Find where the given text appears and provide that cell's center as [x, y] coordinate. 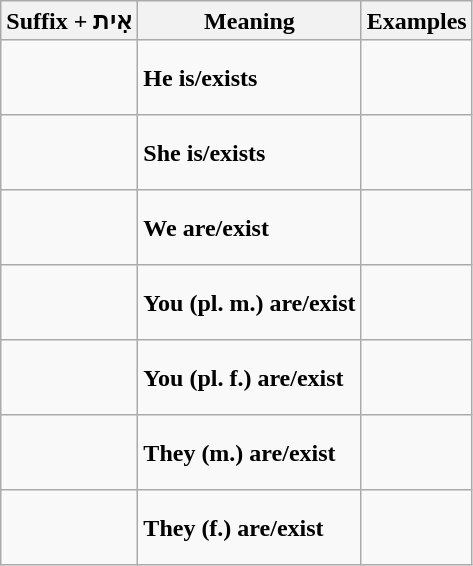
You (pl. f.) are/exist [250, 378]
They (m.) are/exist [250, 452]
She is/exists [250, 152]
You (pl. m.) are/exist [250, 302]
He is/exists [250, 78]
They (f.) are/exist [250, 528]
Meaning [250, 21]
Examples [416, 21]
We are/exist [250, 228]
Suffix + אִית [70, 21]
